Identify which cell holds the provided text, then report its [X, Y] central coordinate. 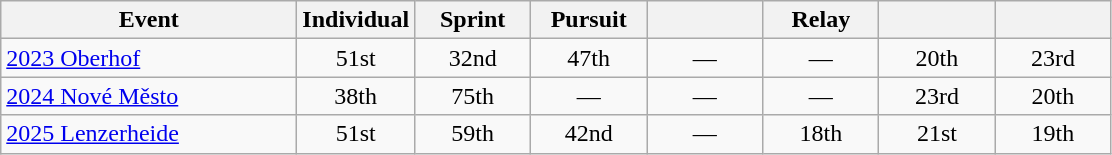
Relay [821, 20]
Individual [356, 20]
2023 Oberhof [149, 58]
38th [356, 96]
75th [473, 96]
47th [589, 58]
19th [1053, 134]
32nd [473, 58]
Pursuit [589, 20]
21st [937, 134]
42nd [589, 134]
Event [149, 20]
Sprint [473, 20]
2024 Nové Město [149, 96]
59th [473, 134]
18th [821, 134]
2025 Lenzerheide [149, 134]
